Locate the cell with the specified text and output its (x, y) center coordinate. 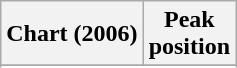
Chart (2006) (72, 34)
Peakposition (189, 34)
